Return [X, Y] of the center of cell containing provided text 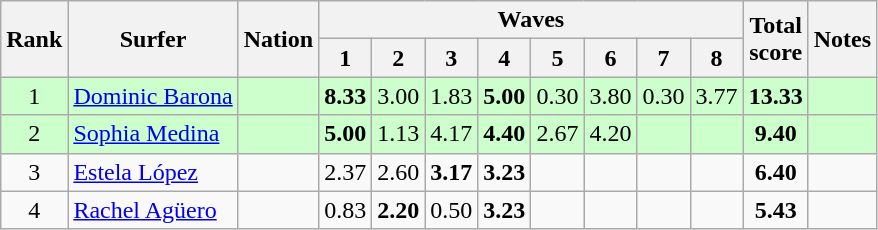
7 [664, 58]
5.43 [776, 210]
Estela López [153, 172]
2.67 [558, 134]
Rachel Agüero [153, 210]
2.37 [346, 172]
4.40 [504, 134]
13.33 [776, 96]
6.40 [776, 172]
Totalscore [776, 39]
1.83 [452, 96]
1.13 [398, 134]
0.50 [452, 210]
Surfer [153, 39]
2.20 [398, 210]
9.40 [776, 134]
2.60 [398, 172]
Sophia Medina [153, 134]
Nation [278, 39]
Notes [842, 39]
4.20 [610, 134]
3.17 [452, 172]
Dominic Barona [153, 96]
0.83 [346, 210]
3.77 [716, 96]
3.80 [610, 96]
8 [716, 58]
6 [610, 58]
Waves [531, 20]
5 [558, 58]
4.17 [452, 134]
3.00 [398, 96]
Rank [34, 39]
8.33 [346, 96]
